Determine the [x, y] coordinate at the center of the cell enclosing the given text.  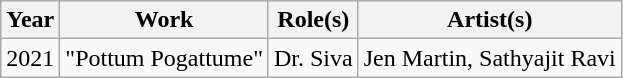
Role(s) [313, 20]
"Pottum Pogattume" [164, 58]
Artist(s) [490, 20]
Jen Martin, Sathyajit Ravi [490, 58]
Year [30, 20]
Dr. Siva [313, 58]
2021 [30, 58]
Work [164, 20]
